Locate the cell with the specified text and output its [x, y] center coordinate. 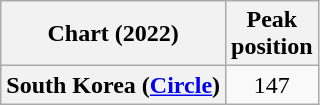
Peakposition [272, 34]
South Korea (Circle) [114, 85]
Chart (2022) [114, 34]
147 [272, 85]
